Pinpoint the cell where the given text exists, returning its (X, Y) midpoint coordinate. 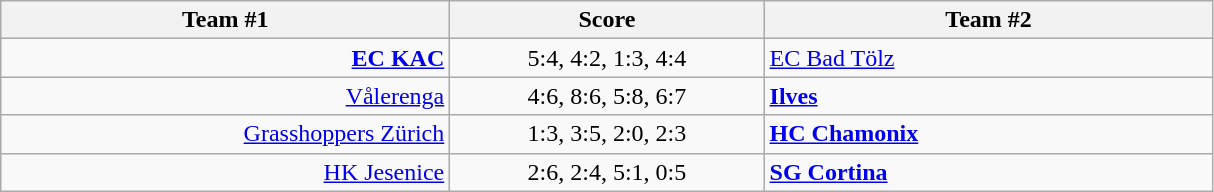
Vålerenga (226, 96)
EC Bad Tölz (988, 58)
4:6, 8:6, 5:8, 6:7 (607, 96)
Ilves (988, 96)
2:6, 2:4, 5:1, 0:5 (607, 172)
EC KAC (226, 58)
Team #2 (988, 20)
Grasshoppers Zürich (226, 134)
Score (607, 20)
SG Cortina (988, 172)
HC Chamonix (988, 134)
1:3, 3:5, 2:0, 2:3 (607, 134)
5:4, 4:2, 1:3, 4:4 (607, 58)
Team #1 (226, 20)
HK Jesenice (226, 172)
